Locate the cell with the specified text and output its [x, y] center coordinate. 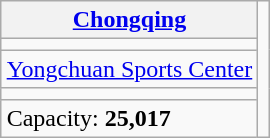
Chongqing [130, 20]
Capacity: 25,017 [130, 118]
Yongchuan Sports Center [130, 69]
